Pinpoint the cell where the given text exists, returning its (x, y) midpoint coordinate. 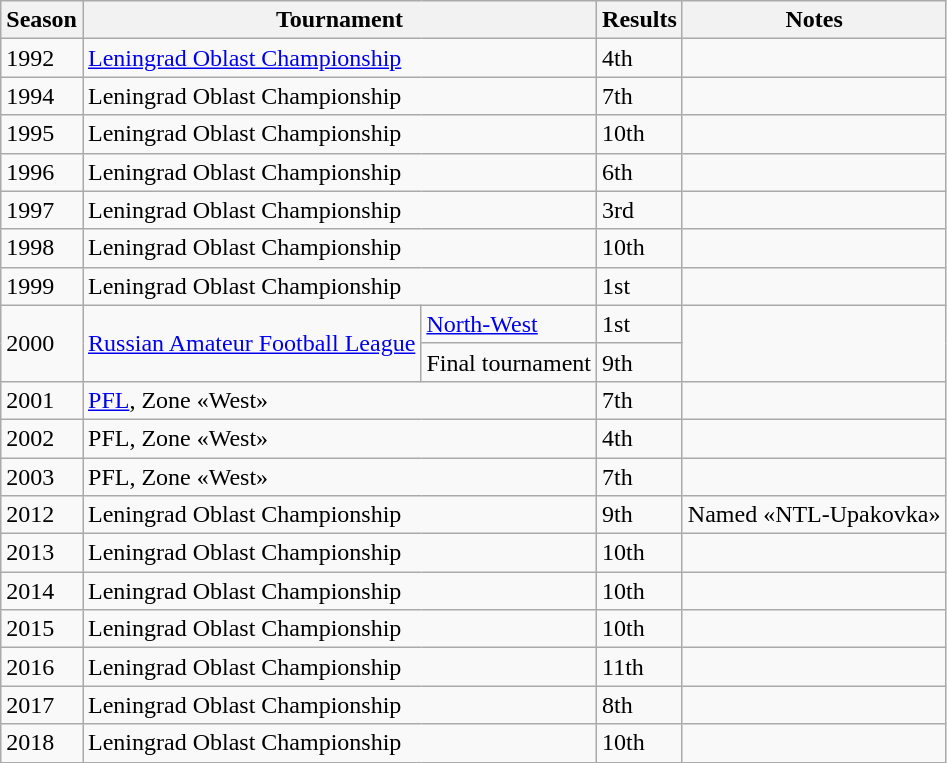
Results (640, 20)
North-West (509, 324)
1999 (42, 286)
11th (640, 667)
Tournament (339, 20)
2000 (42, 343)
2018 (42, 743)
1992 (42, 58)
2014 (42, 591)
3rd (640, 210)
Russian Amateur Football League (251, 343)
1994 (42, 96)
2017 (42, 705)
2015 (42, 629)
1997 (42, 210)
Final tournament (509, 362)
Season (42, 20)
1995 (42, 134)
2013 (42, 553)
Notes (814, 20)
2001 (42, 400)
2003 (42, 477)
6th (640, 172)
1998 (42, 248)
2002 (42, 438)
2016 (42, 667)
Named «NTL-Upakovka» (814, 515)
8th (640, 705)
1996 (42, 172)
2012 (42, 515)
